Pinpoint the cell where the given text exists, returning its [x, y] midpoint coordinate. 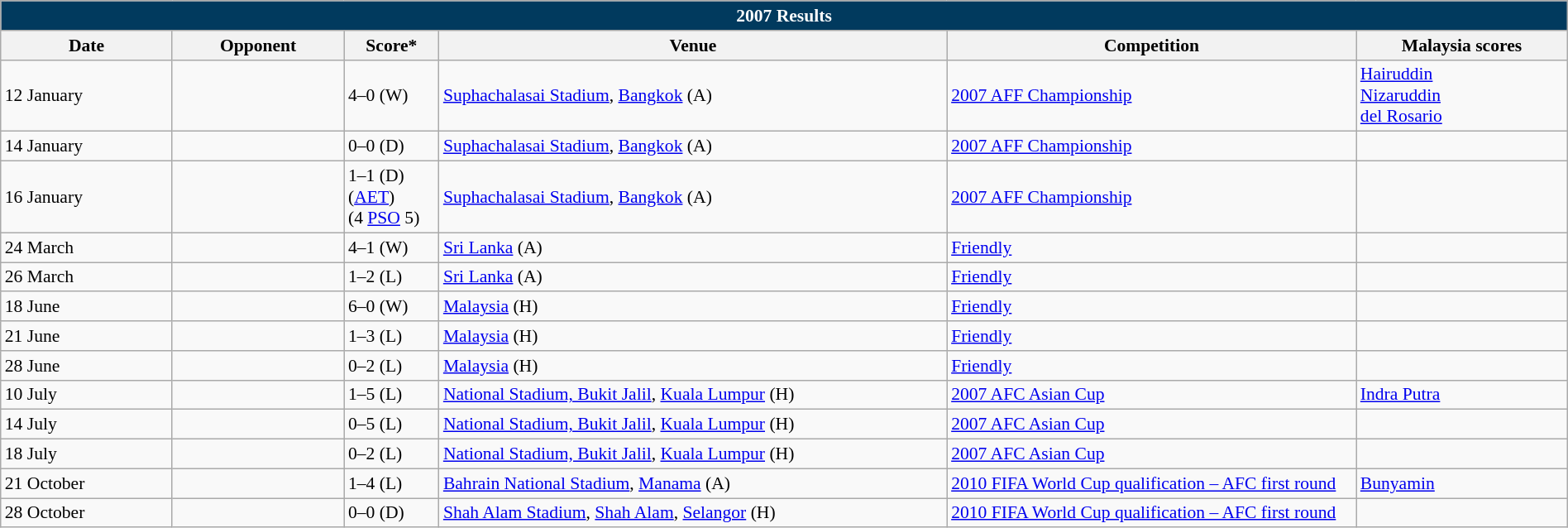
Competition [1151, 46]
1–2 (L) [392, 277]
0–5 (L) [392, 425]
Score* [392, 46]
24 March [87, 247]
28 October [87, 513]
16 January [87, 197]
Indra Putra [1462, 395]
18 June [87, 307]
21 October [87, 483]
1–5 (L) [392, 395]
6–0 (W) [392, 307]
28 June [87, 366]
Bunyamin [1462, 483]
Venue [693, 46]
2007 Results [784, 16]
1–3 (L) [392, 336]
1–1 (D) (AET)(4 PSO 5) [392, 197]
Shah Alam Stadium, Shah Alam, Selangor (H) [693, 513]
10 July [87, 395]
14 January [87, 146]
12 January [87, 96]
21 June [87, 336]
Hairuddin Nizaruddin del Rosario [1462, 96]
26 March [87, 277]
Opponent [258, 46]
18 July [87, 454]
4–0 (W) [392, 96]
Bahrain National Stadium, Manama (A) [693, 483]
Malaysia scores [1462, 46]
Date [87, 46]
4–1 (W) [392, 247]
1–4 (L) [392, 483]
14 July [87, 425]
